Identify which cell holds the provided text, then report its (x, y) central coordinate. 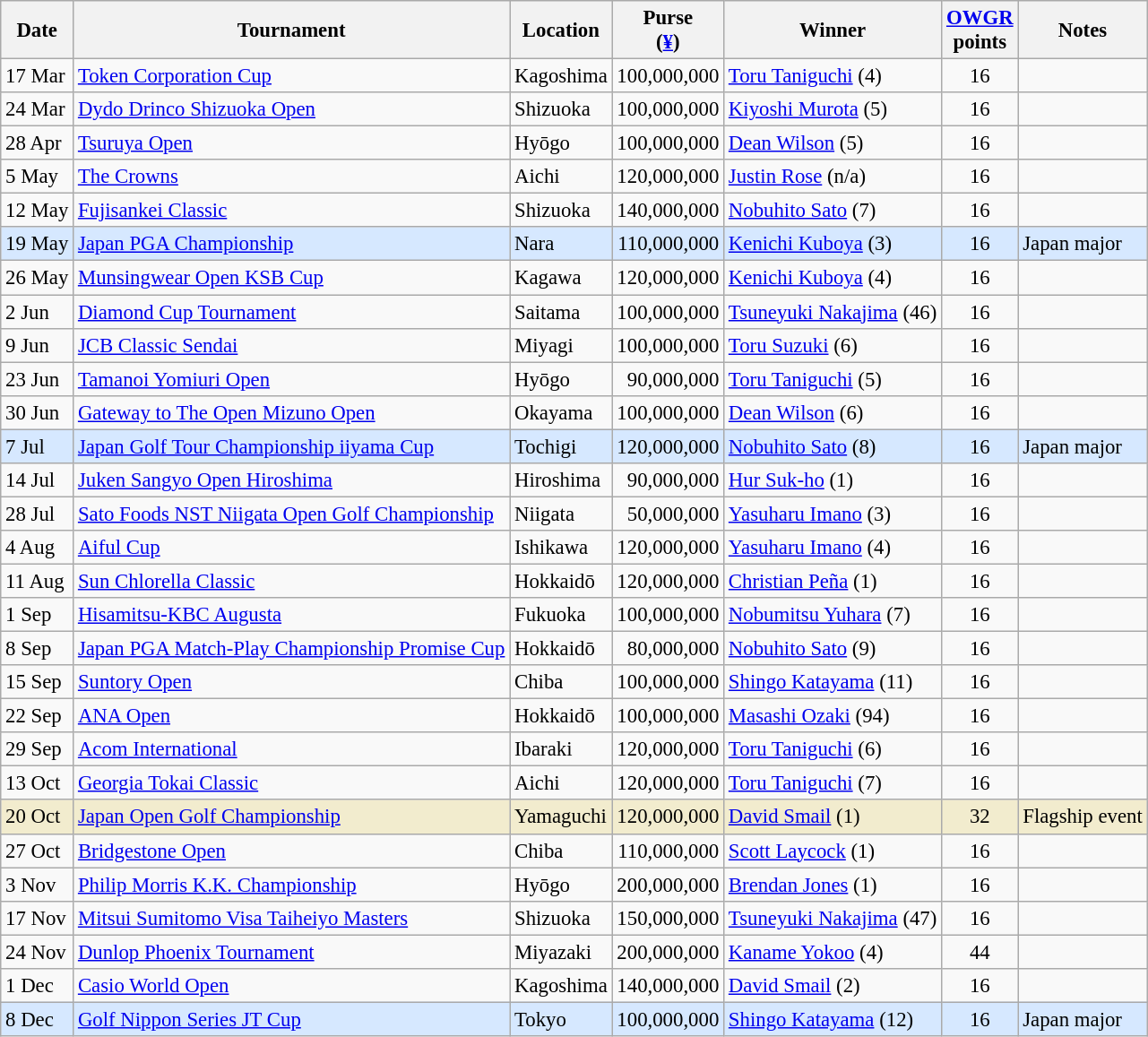
Nobuhito Sato (7) (833, 211)
Nobuhito Sato (9) (833, 649)
Tsuruya Open (292, 143)
Yasuharu Imano (3) (833, 514)
Hiroshima (561, 480)
Miyagi (561, 345)
Hur Suk-ho (1) (833, 480)
Winner (833, 30)
8 Dec (38, 1019)
Bridgestone Open (292, 851)
Dean Wilson (5) (833, 143)
3 Nov (38, 885)
8 Sep (38, 649)
Brendan Jones (1) (833, 885)
Kenichi Kuboya (4) (833, 278)
Hisamitsu-KBC Augusta (292, 615)
Toru Taniguchi (7) (833, 783)
Yasuharu Imano (4) (833, 548)
20 Oct (38, 817)
Tokyo (561, 1019)
Tsuneyuki Nakajima (47) (833, 918)
Yamaguchi (561, 817)
Toru Taniguchi (4) (833, 76)
Japan Open Golf Championship (292, 817)
24 Mar (38, 109)
17 Nov (38, 918)
ANA Open (292, 716)
32 (980, 817)
Fukuoka (561, 615)
150,000,000 (668, 918)
Gateway to The Open Mizuno Open (292, 412)
Ibaraki (561, 749)
5 May (38, 177)
27 Oct (38, 851)
Toru Taniguchi (5) (833, 379)
Purse(¥) (668, 30)
14 Jul (38, 480)
29 Sep (38, 749)
Diamond Cup Tournament (292, 312)
Mitsui Sumitomo Visa Taiheiyo Masters (292, 918)
Token Corporation Cup (292, 76)
50,000,000 (668, 514)
Okayama (561, 412)
Shingo Katayama (11) (833, 682)
Tsuneyuki Nakajima (46) (833, 312)
Casio World Open (292, 986)
Miyazaki (561, 952)
Shingo Katayama (12) (833, 1019)
Nobumitsu Yuhara (7) (833, 615)
Toru Taniguchi (6) (833, 749)
7 Jul (38, 446)
Dean Wilson (6) (833, 412)
17 Mar (38, 76)
Kaname Yokoo (4) (833, 952)
24 Nov (38, 952)
Japan Golf Tour Championship iiyama Cup (292, 446)
Dunlop Phoenix Tournament (292, 952)
David Smail (2) (833, 986)
2 Jun (38, 312)
Kiyoshi Murota (5) (833, 109)
OWGRpoints (980, 30)
Sato Foods NST Niigata Open Golf Championship (292, 514)
Philip Morris K.K. Championship (292, 885)
Saitama (561, 312)
1 Dec (38, 986)
Juken Sangyo Open Hiroshima (292, 480)
Sun Chlorella Classic (292, 581)
Niigata (561, 514)
19 May (38, 245)
Japan PGA Championship (292, 245)
Ishikawa (561, 548)
22 Sep (38, 716)
Masashi Ozaki (94) (833, 716)
Kenichi Kuboya (3) (833, 245)
Location (561, 30)
12 May (38, 211)
Christian Peña (1) (833, 581)
Dydo Drinco Shizuoka Open (292, 109)
Munsingwear Open KSB Cup (292, 278)
44 (980, 952)
28 Apr (38, 143)
30 Jun (38, 412)
Scott Laycock (1) (833, 851)
Date (38, 30)
Tochigi (561, 446)
9 Jun (38, 345)
Tamanoi Yomiuri Open (292, 379)
Georgia Tokai Classic (292, 783)
JCB Classic Sendai (292, 345)
13 Oct (38, 783)
1 Sep (38, 615)
David Smail (1) (833, 817)
Kagawa (561, 278)
28 Jul (38, 514)
Nobuhito Sato (8) (833, 446)
Golf Nippon Series JT Cup (292, 1019)
The Crowns (292, 177)
Flagship event (1083, 817)
11 Aug (38, 581)
Suntory Open (292, 682)
Nara (561, 245)
Fujisankei Classic (292, 211)
Toru Suzuki (6) (833, 345)
Notes (1083, 30)
Tournament (292, 30)
Acom International (292, 749)
Justin Rose (n/a) (833, 177)
23 Jun (38, 379)
Aiful Cup (292, 548)
26 May (38, 278)
4 Aug (38, 548)
15 Sep (38, 682)
80,000,000 (668, 649)
Japan PGA Match-Play Championship Promise Cup (292, 649)
